Output the (X, Y) coordinate of the center of the cell containing the given text.  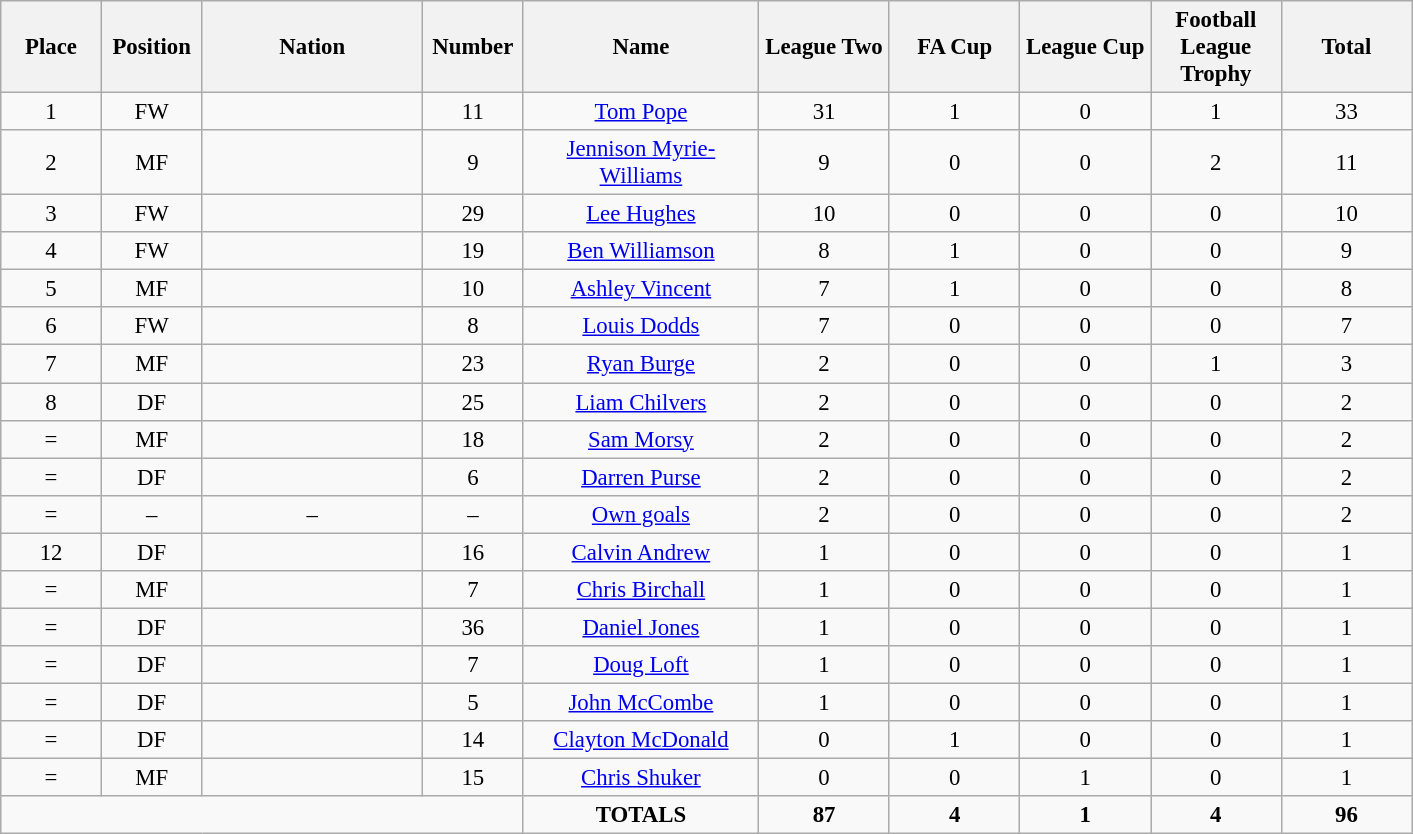
Daniel Jones (641, 627)
36 (474, 627)
League Cup (1086, 47)
FA Cup (954, 47)
15 (474, 778)
29 (474, 214)
Liam Chilvers (641, 402)
Clayton McDonald (641, 740)
TOTALS (641, 815)
25 (474, 402)
18 (474, 439)
31 (824, 112)
Ben Williamson (641, 251)
87 (824, 815)
14 (474, 740)
Own goals (641, 514)
Calvin Andrew (641, 552)
Ashley Vincent (641, 289)
Number (474, 47)
League Two (824, 47)
19 (474, 251)
12 (52, 552)
Chris Shuker (641, 778)
Doug Loft (641, 665)
96 (1346, 815)
Name (641, 47)
33 (1346, 112)
Jennison Myrie-Williams (641, 162)
Sam Morsy (641, 439)
23 (474, 364)
Place (52, 47)
Position (152, 47)
Total (1346, 47)
Ryan Burge (641, 364)
Louis Dodds (641, 327)
Darren Purse (641, 477)
Tom Pope (641, 112)
Chris Birchall (641, 590)
16 (474, 552)
John McCombe (641, 702)
Lee Hughes (641, 214)
Nation (312, 47)
Football League Trophy (1216, 47)
